Pinpoint the cell where the given text exists, returning its [x, y] midpoint coordinate. 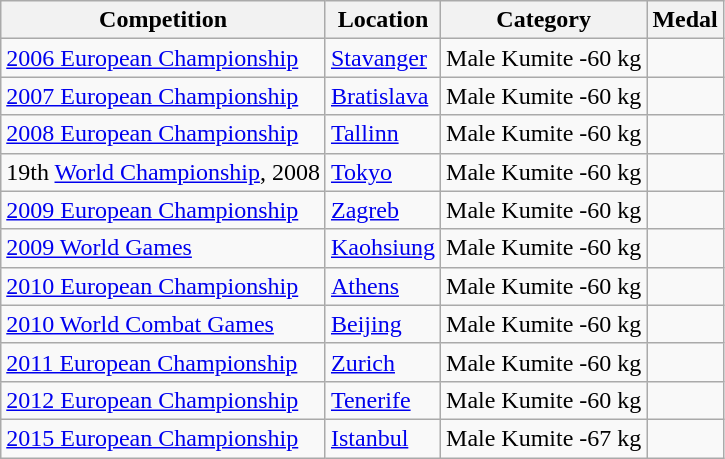
2007 European Championship [164, 96]
Stavanger [382, 58]
2012 European Championship [164, 400]
2010 World Combat Games [164, 324]
Category [544, 20]
2011 European Championship [164, 362]
Zagreb [382, 210]
Zurich [382, 362]
Male Kumite -67 kg [544, 438]
Tenerife [382, 400]
Tallinn [382, 134]
19th World Championship, 2008 [164, 172]
Kaohsiung [382, 248]
Istanbul [382, 438]
2009 World Games [164, 248]
Location [382, 20]
2010 European Championship [164, 286]
2006 European Championship [164, 58]
Beijing [382, 324]
2015 European Championship [164, 438]
Tokyo [382, 172]
Athens [382, 286]
2009 European Championship [164, 210]
Medal [685, 20]
2008 European Championship [164, 134]
Competition [164, 20]
Bratislava [382, 96]
